Identify which cell holds the provided text, then report its (x, y) central coordinate. 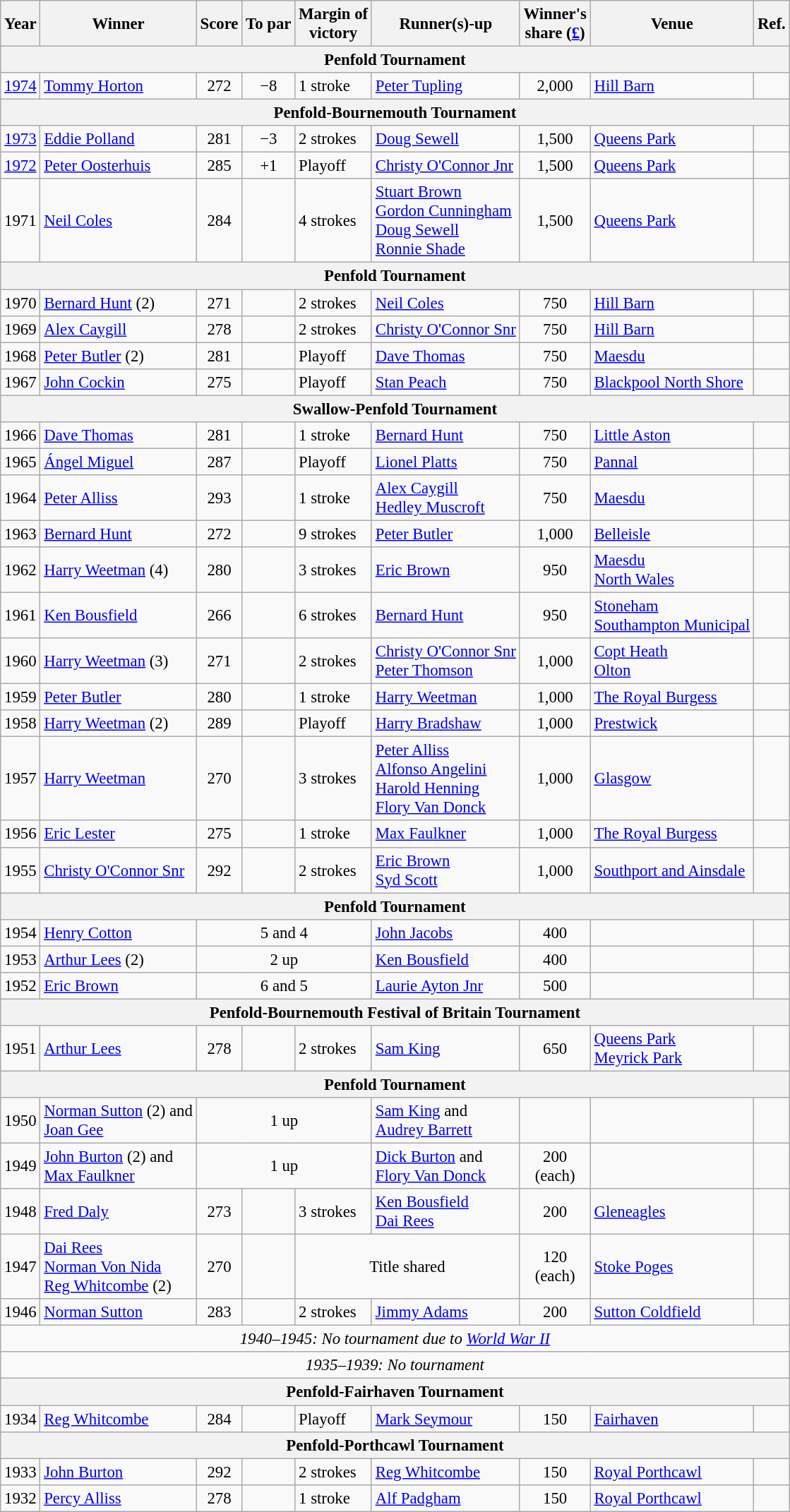
1960 (20, 661)
Ángel Miguel (119, 462)
1963 (20, 534)
285 (219, 166)
1946 (20, 1312)
Harry Weetman (3) (119, 661)
1949 (20, 1166)
1959 (20, 697)
Dick Burton and Flory Van Donck (445, 1166)
Swallow-Penfold Tournament (395, 409)
120(each) (555, 1267)
1934 (20, 1419)
5 and 4 (284, 932)
Blackpool North Shore (672, 382)
Max Faulkner (445, 834)
1957 (20, 779)
6 and 5 (284, 986)
John Jacobs (445, 932)
Ken Bousfield Dai Rees (445, 1211)
Score (219, 24)
Year (20, 24)
Mark Seymour (445, 1419)
Eric Lester (119, 834)
273 (219, 1211)
Ref. (772, 24)
MaesduNorth Wales (672, 570)
1932 (20, 1498)
John Burton (119, 1472)
1940–1945: No tournament due to World War II (395, 1339)
1947 (20, 1267)
1967 (20, 382)
1968 (20, 356)
500 (555, 986)
Stan Peach (445, 382)
Sutton Coldfield (672, 1312)
1973 (20, 139)
2 up (284, 959)
1953 (20, 959)
Harry Weetman (4) (119, 570)
Harry Bradshaw (445, 724)
John Cockin (119, 382)
1965 (20, 462)
Peter Oosterhuis (119, 166)
1962 (20, 570)
1954 (20, 932)
John Burton (2) and Max Faulkner (119, 1166)
Jimmy Adams (445, 1312)
1951 (20, 1049)
1952 (20, 986)
Norman Sutton (119, 1312)
Arthur Lees (119, 1049)
1970 (20, 303)
Belleisle (672, 534)
Penfold-Fairhaven Tournament (395, 1392)
1969 (20, 329)
Peter Alliss (119, 498)
Runner(s)-up (445, 24)
1935–1939: No tournament (395, 1366)
Penfold-Bournemouth Tournament (395, 113)
Winner (119, 24)
Gleneagles (672, 1211)
1955 (20, 870)
283 (219, 1312)
Alex Caygill (119, 329)
1933 (20, 1472)
Fairhaven (672, 1419)
To par (268, 24)
200(each) (555, 1166)
StonehamSouthampton Municipal (672, 616)
Tommy Horton (119, 86)
Lionel Platts (445, 462)
Margin ofvictory (333, 24)
1971 (20, 222)
Laurie Ayton Jnr (445, 986)
Peter Tupling (445, 86)
Alex Caygill Hedley Muscroft (445, 498)
Henry Cotton (119, 932)
Penfold-Bournemouth Festival of Britain Tournament (395, 1012)
Copt HeathOlton (672, 661)
Prestwick (672, 724)
Title shared (407, 1267)
+1 (268, 166)
Peter Alliss Alfonso Angelini Harold Henning Flory Van Donck (445, 779)
Arthur Lees (2) (119, 959)
1948 (20, 1211)
1956 (20, 834)
Pannal (672, 462)
287 (219, 462)
Venue (672, 24)
Christy O'Connor Snr Peter Thomson (445, 661)
Alf Padgham (445, 1498)
Peter Butler (2) (119, 356)
Stuart Brown Gordon Cunningham Doug Sewell Ronnie Shade (445, 222)
1964 (20, 498)
1972 (20, 166)
Harry Weetman (2) (119, 724)
Penfold-Porthcawl Tournament (395, 1445)
289 (219, 724)
Southport and Ainsdale (672, 870)
Glasgow (672, 779)
−8 (268, 86)
−3 (268, 139)
Fred Daly (119, 1211)
Percy Alliss (119, 1498)
Winner'sshare (£) (555, 24)
1950 (20, 1121)
Christy O'Connor Jnr (445, 166)
Doug Sewell (445, 139)
1958 (20, 724)
2,000 (555, 86)
1961 (20, 616)
Sam King and Audrey Barrett (445, 1121)
Little Aston (672, 436)
1966 (20, 436)
9 strokes (333, 534)
650 (555, 1049)
Sam King (445, 1049)
Eddie Polland (119, 139)
Dai Rees Norman Von Nida Reg Whitcombe (2) (119, 1267)
Norman Sutton (2) and Joan Gee (119, 1121)
Queens ParkMeyrick Park (672, 1049)
Eric Brown Syd Scott (445, 870)
4 strokes (333, 222)
293 (219, 498)
Stoke Poges (672, 1267)
1974 (20, 86)
6 strokes (333, 616)
266 (219, 616)
Bernard Hunt (2) (119, 303)
